Extract the (X, Y) coordinate from the center of the cell holding the provided text.  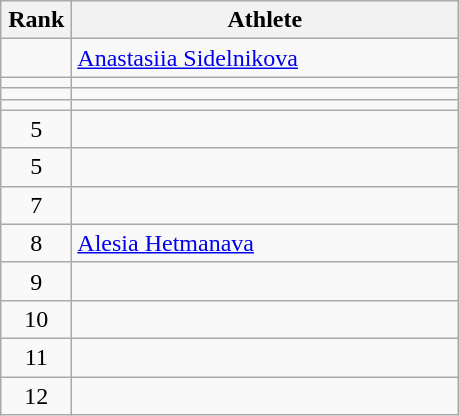
12 (36, 395)
10 (36, 319)
11 (36, 357)
8 (36, 243)
9 (36, 281)
Rank (36, 20)
Anastasiia Sidelnikova (265, 58)
7 (36, 205)
Alesia Hetmanava (265, 243)
Athlete (265, 20)
